Identify which cell holds the provided text, then report its [X, Y] central coordinate. 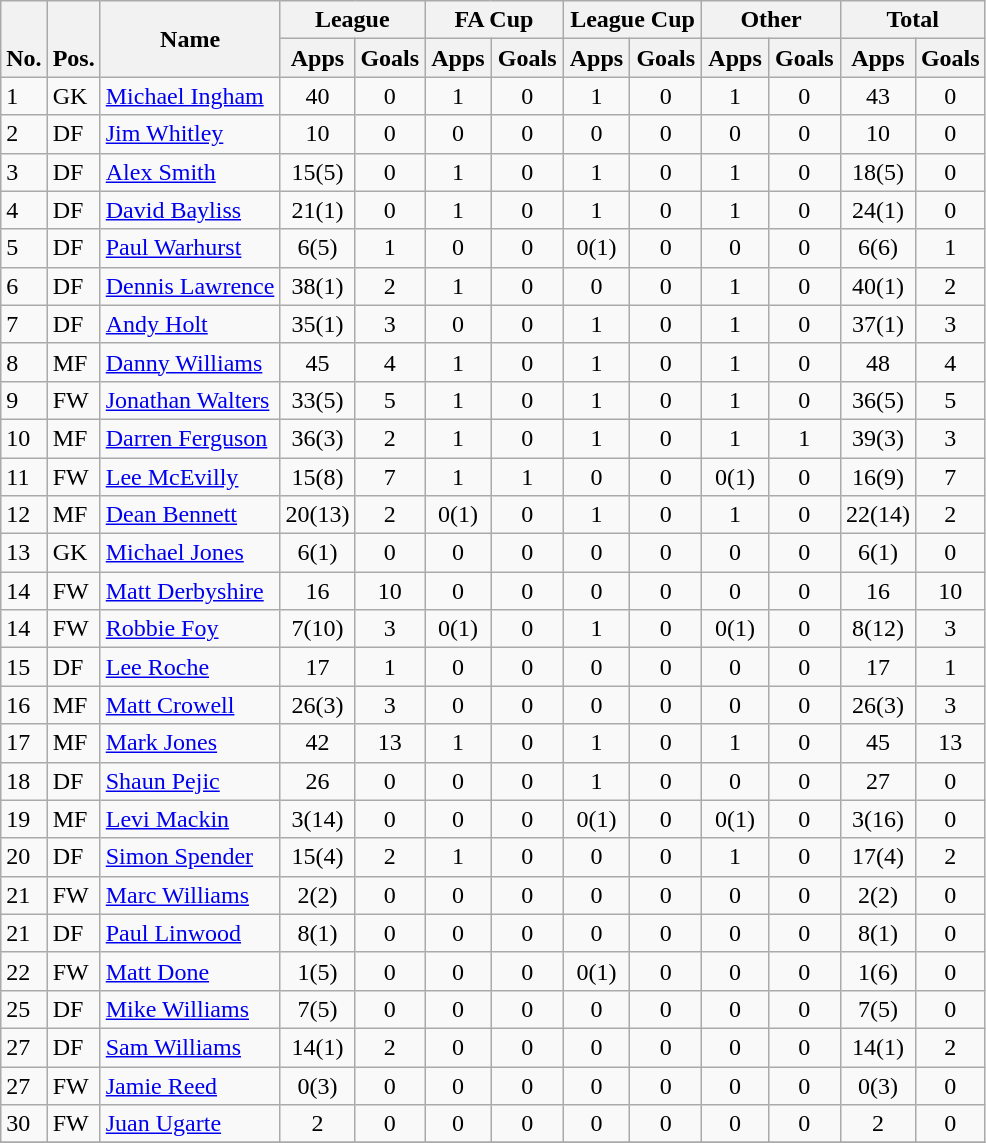
8(12) [878, 629]
40 [318, 96]
League [352, 20]
43 [878, 96]
12 [24, 515]
24(1) [878, 210]
Other [772, 20]
18 [24, 781]
1(5) [318, 971]
Lee Roche [190, 667]
Pos. [74, 39]
17(4) [878, 857]
15(4) [318, 857]
18(5) [878, 172]
Name [190, 39]
Lee McEvilly [190, 477]
6 [24, 286]
22 [24, 971]
36(3) [318, 438]
Robbie Foy [190, 629]
David Bayliss [190, 210]
Matt Done [190, 971]
Alex Smith [190, 172]
Total [912, 20]
Paul Warhurst [190, 248]
3(16) [878, 819]
37(1) [878, 324]
Dean Bennett [190, 515]
Michael Jones [190, 553]
8 [24, 362]
40(1) [878, 286]
22(14) [878, 515]
20 [24, 857]
Andy Holt [190, 324]
30 [24, 1124]
35(1) [318, 324]
6(5) [318, 248]
Shaun Pejic [190, 781]
Matt Crowell [190, 705]
7(10) [318, 629]
9 [24, 400]
No. [24, 39]
15(8) [318, 477]
League Cup [632, 20]
Mark Jones [190, 743]
1(6) [878, 971]
33(5) [318, 400]
26 [318, 781]
Jim Whitley [190, 134]
Danny Williams [190, 362]
Jamie Reed [190, 1085]
15 [24, 667]
39(3) [878, 438]
11 [24, 477]
Dennis Lawrence [190, 286]
42 [318, 743]
Levi Mackin [190, 819]
6(6) [878, 248]
20(13) [318, 515]
Marc Williams [190, 895]
38(1) [318, 286]
Matt Derbyshire [190, 591]
36(5) [878, 400]
Jonathan Walters [190, 400]
Darren Ferguson [190, 438]
15(5) [318, 172]
Simon Spender [190, 857]
Michael Ingham [190, 96]
Paul Linwood [190, 933]
Juan Ugarte [190, 1124]
Mike Williams [190, 1009]
48 [878, 362]
25 [24, 1009]
19 [24, 819]
Sam Williams [190, 1047]
FA Cup [494, 20]
16(9) [878, 477]
3(14) [318, 819]
21(1) [318, 210]
